Provide the (x, y) coordinate of the cell's center where the given text is located.  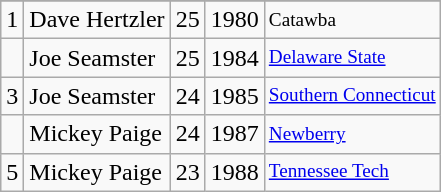
Newberry (352, 134)
1980 (234, 20)
3 (12, 96)
1988 (234, 172)
5 (12, 172)
1987 (234, 134)
Southern Connecticut (352, 96)
Delaware State (352, 58)
1 (12, 20)
Tennessee Tech (352, 172)
Catawba (352, 20)
1985 (234, 96)
1984 (234, 58)
23 (188, 172)
Dave Hertzler (97, 20)
